Search for the cell housing the specified text and yield its (x, y) center coordinate. 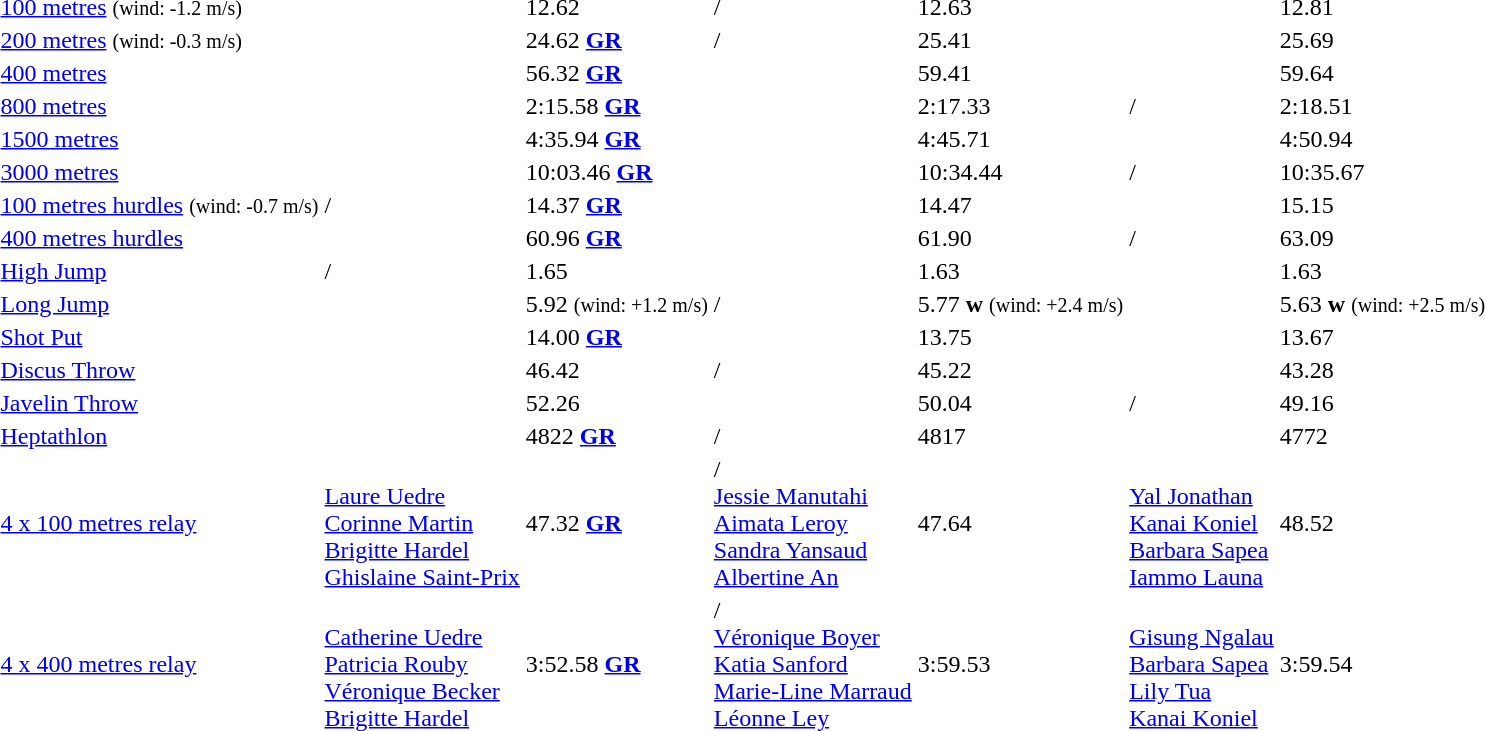
4:35.94 GR (616, 139)
/ Jessie Manutahi Aimata Leroy Sandra Yansaud Albertine An (812, 523)
60.96 GR (616, 238)
2:15.58 GR (616, 106)
5.77 w (wind: +2.4 m/s) (1020, 304)
52.26 (616, 403)
47.64 (1020, 523)
5.92 (wind: +1.2 m/s) (616, 304)
4822 GR (616, 436)
1.65 (616, 271)
14.00 GR (616, 337)
47.32 GR (616, 523)
Yal Jonathan Kanai Koniel Barbara Sapea Iammo Launa (1202, 523)
25.41 (1020, 40)
Laure Uedre Corinne Martin Brigitte Hardel Ghislaine Saint-Prix (422, 523)
59.41 (1020, 73)
14.47 (1020, 205)
45.22 (1020, 370)
10:03.46 GR (616, 172)
13.75 (1020, 337)
46.42 (616, 370)
10:34.44 (1020, 172)
56.32 GR (616, 73)
4817 (1020, 436)
14.37 GR (616, 205)
61.90 (1020, 238)
24.62 GR (616, 40)
50.04 (1020, 403)
4:45.71 (1020, 139)
2:17.33 (1020, 106)
1.63 (1020, 271)
